For the text-containing cell, return its midpoint in [X, Y] coordinate format. 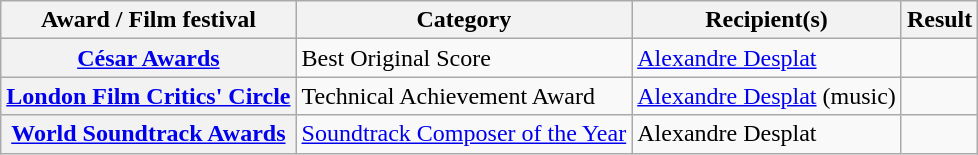
Recipient(s) [767, 20]
César Awards [148, 58]
London Film Critics' Circle [148, 96]
Best Original Score [464, 58]
Alexandre Desplat (music) [767, 96]
Result [939, 20]
Category [464, 20]
Soundtrack Composer of the Year [464, 134]
Technical Achievement Award [464, 96]
Award / Film festival [148, 20]
World Soundtrack Awards [148, 134]
